Determine the [X, Y] coordinate at the center of the cell enclosing the given text.  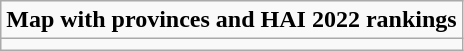
Map with provinces and HAI 2022 rankings [232, 20]
